Output the (X, Y) coordinate of the center of the cell containing the given text.  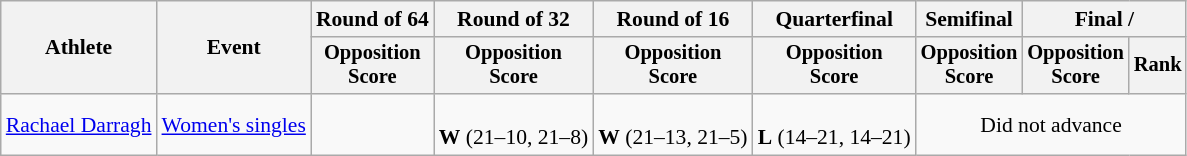
Round of 32 (514, 19)
Did not advance (1052, 124)
Quarterfinal (834, 19)
Round of 16 (672, 19)
W (21–10, 21–8) (514, 124)
Athlete (79, 48)
Event (234, 48)
Rachael Darragh (79, 124)
L (14–21, 14–21) (834, 124)
Round of 64 (372, 19)
Rank (1158, 66)
Women's singles (234, 124)
Semifinal (970, 19)
W (21–13, 21–5) (672, 124)
Final / (1104, 19)
